Determine the (X, Y) coordinate at the center of the cell enclosing the given text.  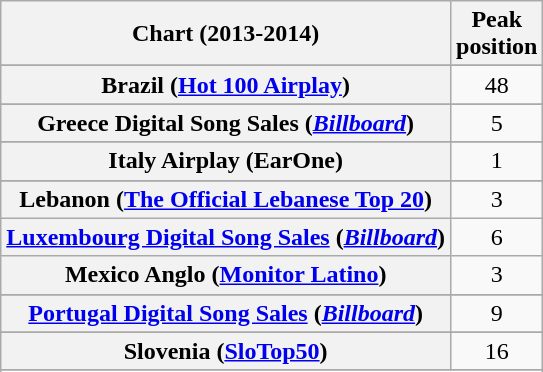
Greece Digital Song Sales (Billboard) (226, 123)
Peakposition (497, 34)
1 (497, 161)
6 (497, 237)
Brazil (Hot 100 Airplay) (226, 85)
Portugal Digital Song Sales (Billboard) (226, 313)
9 (497, 313)
Chart (2013-2014) (226, 34)
Lebanon (The Official Lebanese Top 20) (226, 199)
16 (497, 351)
Slovenia (SloTop50) (226, 351)
5 (497, 123)
Italy Airplay (EarOne) (226, 161)
48 (497, 85)
Mexico Anglo (Monitor Latino) (226, 275)
Luxembourg Digital Song Sales (Billboard) (226, 237)
